Determine the [x, y] coordinate at the center of the cell enclosing the given text.  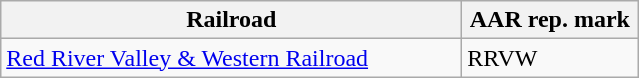
Railroad [232, 20]
AAR rep. mark [550, 20]
RRVW [550, 58]
Red River Valley & Western Railroad [232, 58]
